Identify which cell holds the provided text, then report its [X, Y] central coordinate. 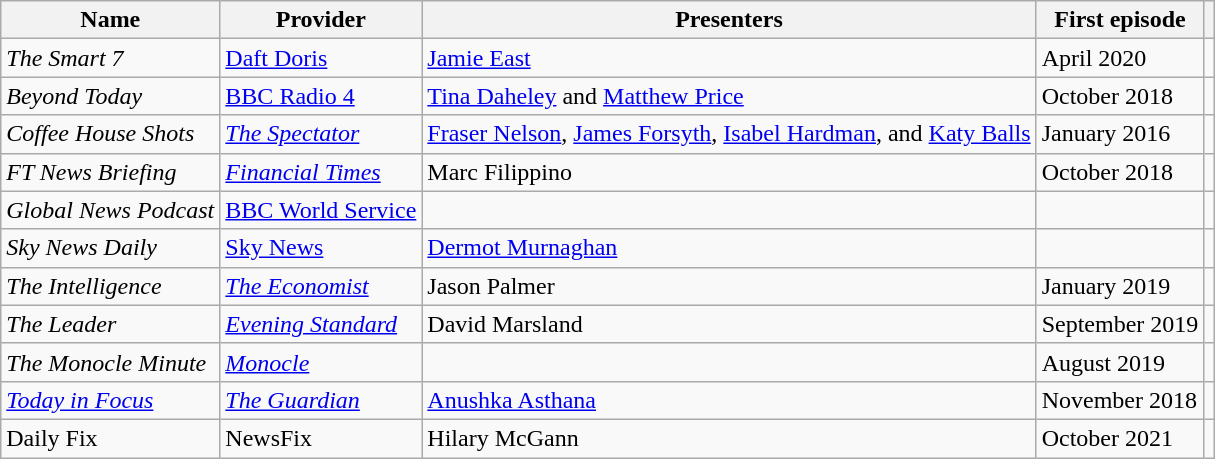
The Smart 7 [110, 58]
The Monocle Minute [110, 362]
Today in Focus [110, 400]
Presenters [729, 20]
November 2018 [1120, 400]
Monocle [321, 362]
Sky News Daily [110, 248]
BBC Radio 4 [321, 96]
Name [110, 20]
NewsFix [321, 438]
Dermot Murnaghan [729, 248]
The Economist [321, 286]
Daily Fix [110, 438]
FT News Briefing [110, 172]
The Guardian [321, 400]
January 2016 [1120, 134]
Marc Filippino [729, 172]
Beyond Today [110, 96]
Financial Times [321, 172]
Daft Doris [321, 58]
The Spectator [321, 134]
First episode [1120, 20]
Fraser Nelson, James Forsyth, Isabel Hardman, and Katy Balls [729, 134]
Global News Podcast [110, 210]
Anushka Asthana [729, 400]
Sky News [321, 248]
August 2019 [1120, 362]
October 2021 [1120, 438]
The Intelligence [110, 286]
BBC World Service [321, 210]
January 2019 [1120, 286]
Hilary McGann [729, 438]
Jason Palmer [729, 286]
Coffee House Shots [110, 134]
Tina Daheley and Matthew Price [729, 96]
April 2020 [1120, 58]
The Leader [110, 324]
Provider [321, 20]
Evening Standard [321, 324]
Jamie East [729, 58]
September 2019 [1120, 324]
David Marsland [729, 324]
